Extract the [x, y] coordinate from the center of the cell holding the provided text.  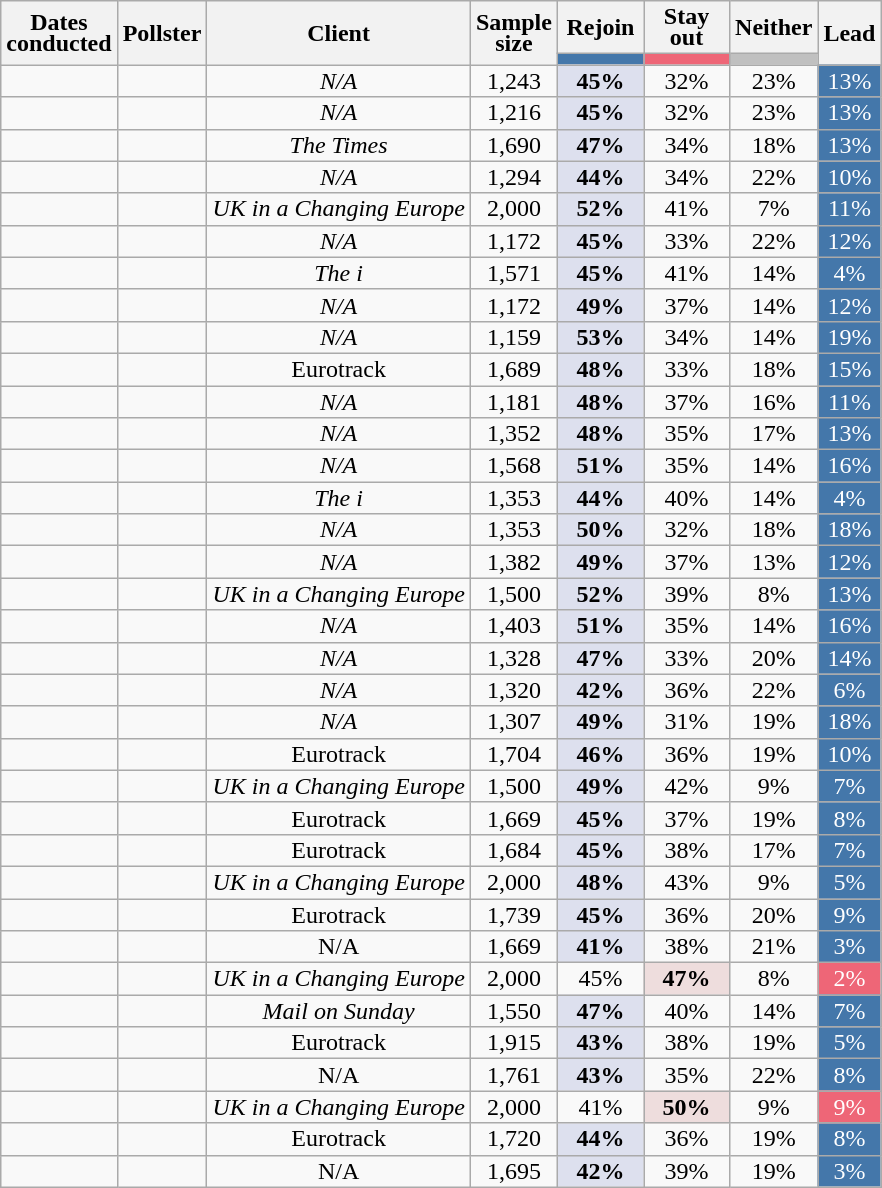
Samplesize [514, 33]
1,568 [514, 466]
Datesconducted [59, 33]
1,720 [514, 1139]
1,320 [514, 690]
1,216 [514, 113]
1,403 [514, 626]
1,181 [514, 402]
Rejoin [600, 28]
1,690 [514, 145]
The Times [339, 145]
15% [850, 369]
1,684 [514, 850]
1,915 [514, 1043]
1,159 [514, 337]
1,307 [514, 722]
Stay out [687, 28]
21% [774, 947]
1,328 [514, 658]
Lead [850, 33]
1,689 [514, 369]
Client [339, 33]
1,761 [514, 1075]
1,294 [514, 177]
Neither [774, 28]
Mail on Sunday [339, 1011]
1,571 [514, 273]
2% [850, 979]
6% [850, 690]
1,243 [514, 81]
1,704 [514, 754]
1,352 [514, 434]
Pollster [162, 33]
53% [600, 337]
46% [600, 754]
1,382 [514, 562]
31% [687, 722]
1,550 [514, 1011]
1,695 [514, 1171]
1,739 [514, 914]
